Search for the cell housing the specified text and yield its (x, y) center coordinate. 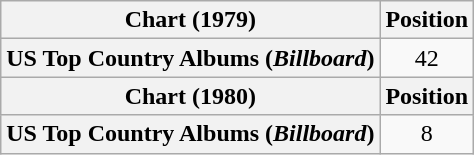
Chart (1979) (190, 20)
42 (427, 58)
Chart (1980) (190, 96)
8 (427, 134)
